Return the (x, y) coordinate for the center point of the cell that contains the specified text.  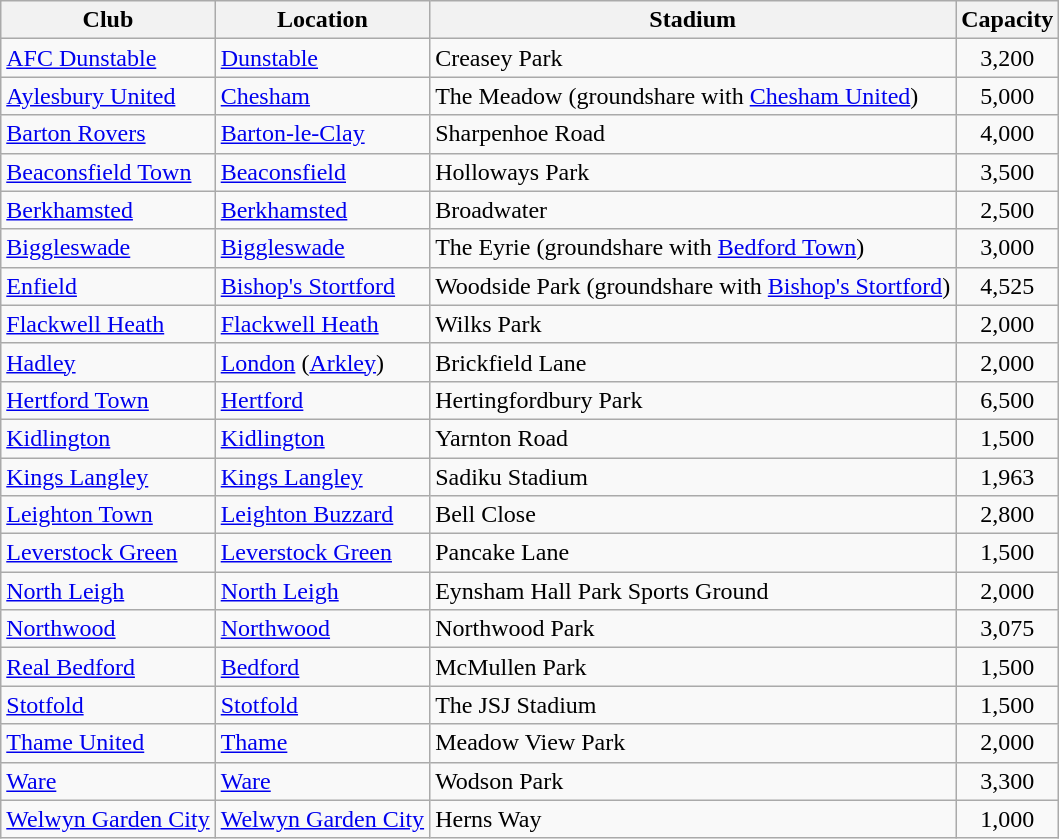
Barton Rovers (108, 134)
Brickfield Lane (693, 362)
Bishop's Stortford (322, 286)
Creasey Park (693, 58)
Real Bedford (108, 667)
Yarnton Road (693, 438)
Sadiku Stadium (693, 477)
Hadley (108, 362)
Aylesbury United (108, 96)
Hertford Town (108, 400)
2,800 (1008, 515)
Woodside Park (groundshare with Bishop's Stortford) (693, 286)
1,000 (1008, 819)
3,500 (1008, 172)
Leighton Buzzard (322, 515)
Eynsham Hall Park Sports Ground (693, 591)
Herns Way (693, 819)
4,000 (1008, 134)
Enfield (108, 286)
Holloways Park (693, 172)
Capacity (1008, 20)
5,000 (1008, 96)
Hertford (322, 400)
Location (322, 20)
The JSJ Stadium (693, 705)
3,075 (1008, 629)
Barton-le-Clay (322, 134)
Club (108, 20)
Beaconsfield Town (108, 172)
Wilks Park (693, 324)
Dunstable (322, 58)
Thame United (108, 743)
The Meadow (groundshare with Chesham United) (693, 96)
Hertingfordbury Park (693, 400)
Leighton Town (108, 515)
Northwood Park (693, 629)
AFC Dunstable (108, 58)
Wodson Park (693, 781)
Stadium (693, 20)
Chesham (322, 96)
The Eyrie (groundshare with Bedford Town) (693, 248)
London (Arkley) (322, 362)
Broadwater (693, 210)
3,200 (1008, 58)
6,500 (1008, 400)
Pancake Lane (693, 553)
3,000 (1008, 248)
2,500 (1008, 210)
Bedford (322, 667)
McMullen Park (693, 667)
Thame (322, 743)
4,525 (1008, 286)
1,963 (1008, 477)
Sharpenhoe Road (693, 134)
Beaconsfield (322, 172)
Bell Close (693, 515)
3,300 (1008, 781)
Meadow View Park (693, 743)
